Scan for the cell matching the given text and deliver its [X, Y] coordinate at center. 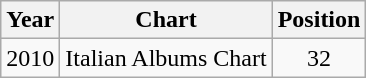
Chart [166, 20]
Italian Albums Chart [166, 58]
Position [319, 20]
Year [30, 20]
32 [319, 58]
2010 [30, 58]
